Determine the [X, Y] coordinate at the center of the cell enclosing the given text.  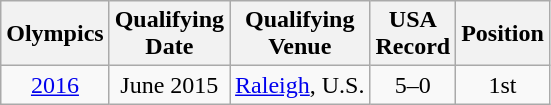
Qualifying Venue [300, 34]
USA Record [413, 34]
Raleigh, U.S. [300, 85]
Olympics [55, 34]
5–0 [413, 85]
Position [503, 34]
June 2015 [169, 85]
2016 [55, 85]
Qualifying Date [169, 34]
1st [503, 85]
